Provide the (X, Y) coordinate of the cell's center where the given text is located.  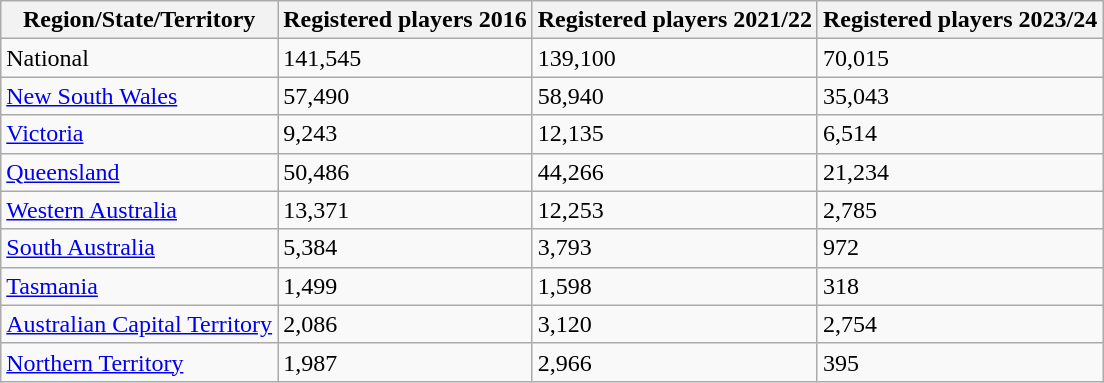
3,120 (674, 324)
972 (960, 248)
6,514 (960, 134)
2,086 (406, 324)
National (140, 58)
1,598 (674, 286)
2,754 (960, 324)
21,234 (960, 172)
35,043 (960, 96)
12,135 (674, 134)
1,499 (406, 286)
South Australia (140, 248)
12,253 (674, 210)
395 (960, 362)
50,486 (406, 172)
70,015 (960, 58)
2,966 (674, 362)
Northern Territory (140, 362)
141,545 (406, 58)
Queensland (140, 172)
318 (960, 286)
New South Wales (140, 96)
Registered players 2016 (406, 20)
44,266 (674, 172)
Registered players 2021/22 (674, 20)
58,940 (674, 96)
9,243 (406, 134)
Western Australia (140, 210)
139,100 (674, 58)
Victoria (140, 134)
Region/State/Territory (140, 20)
57,490 (406, 96)
Tasmania (140, 286)
Australian Capital Territory (140, 324)
5,384 (406, 248)
Registered players 2023/24 (960, 20)
3,793 (674, 248)
2,785 (960, 210)
13,371 (406, 210)
1,987 (406, 362)
